Detect which cell encompasses the target text, then output its (x, y) center coordinate. 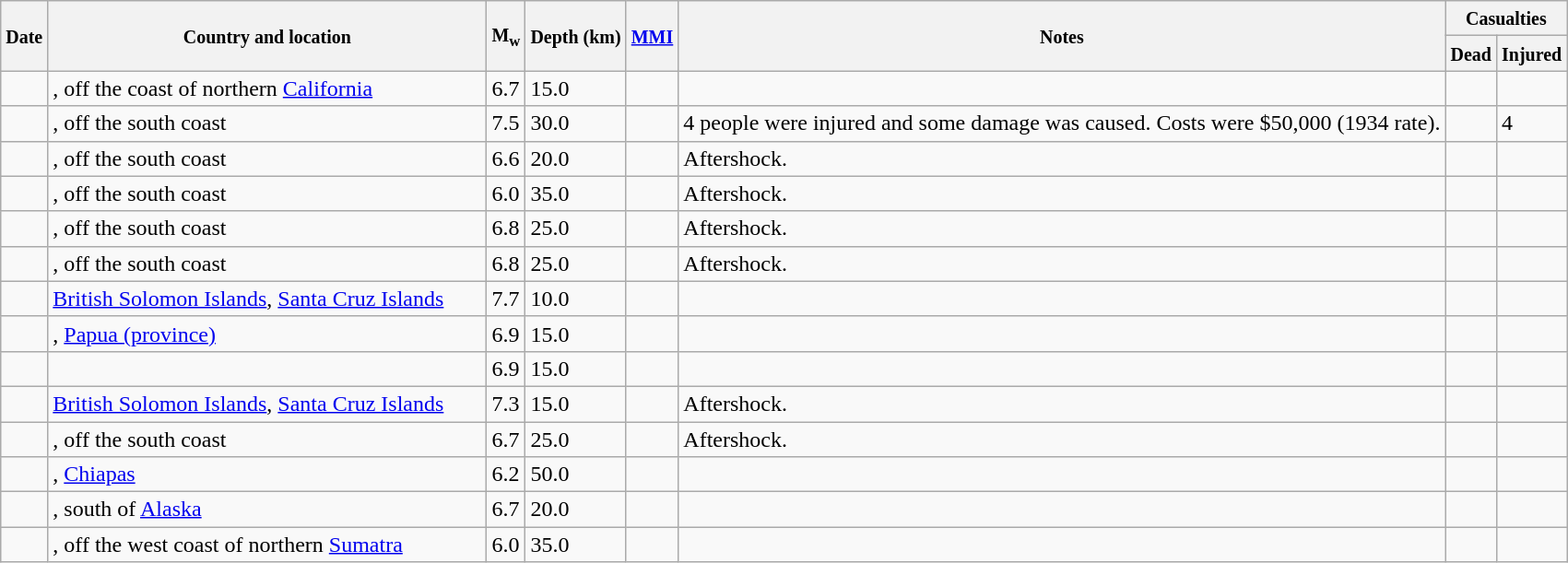
4 (1531, 123)
, Chiapas (267, 475)
Dead (1471, 53)
, off the coast of northern California (267, 88)
Injured (1531, 53)
, Papua (province) (267, 334)
Country and location (267, 36)
Mw (506, 36)
7.5 (506, 123)
Casualties (1506, 18)
, south of Alaska (267, 510)
Depth (km) (575, 36)
7.3 (506, 404)
MMI (653, 36)
6.2 (506, 475)
10.0 (575, 299)
, off the west coast of northern Sumatra (267, 545)
50.0 (575, 475)
30.0 (575, 123)
7.7 (506, 299)
4 people were injured and some damage was caused. Costs were $50,000 (1934 rate). (1062, 123)
Notes (1062, 36)
6.6 (506, 158)
Date (24, 36)
